Scan for the cell matching the given text and deliver its (x, y) coordinate at center. 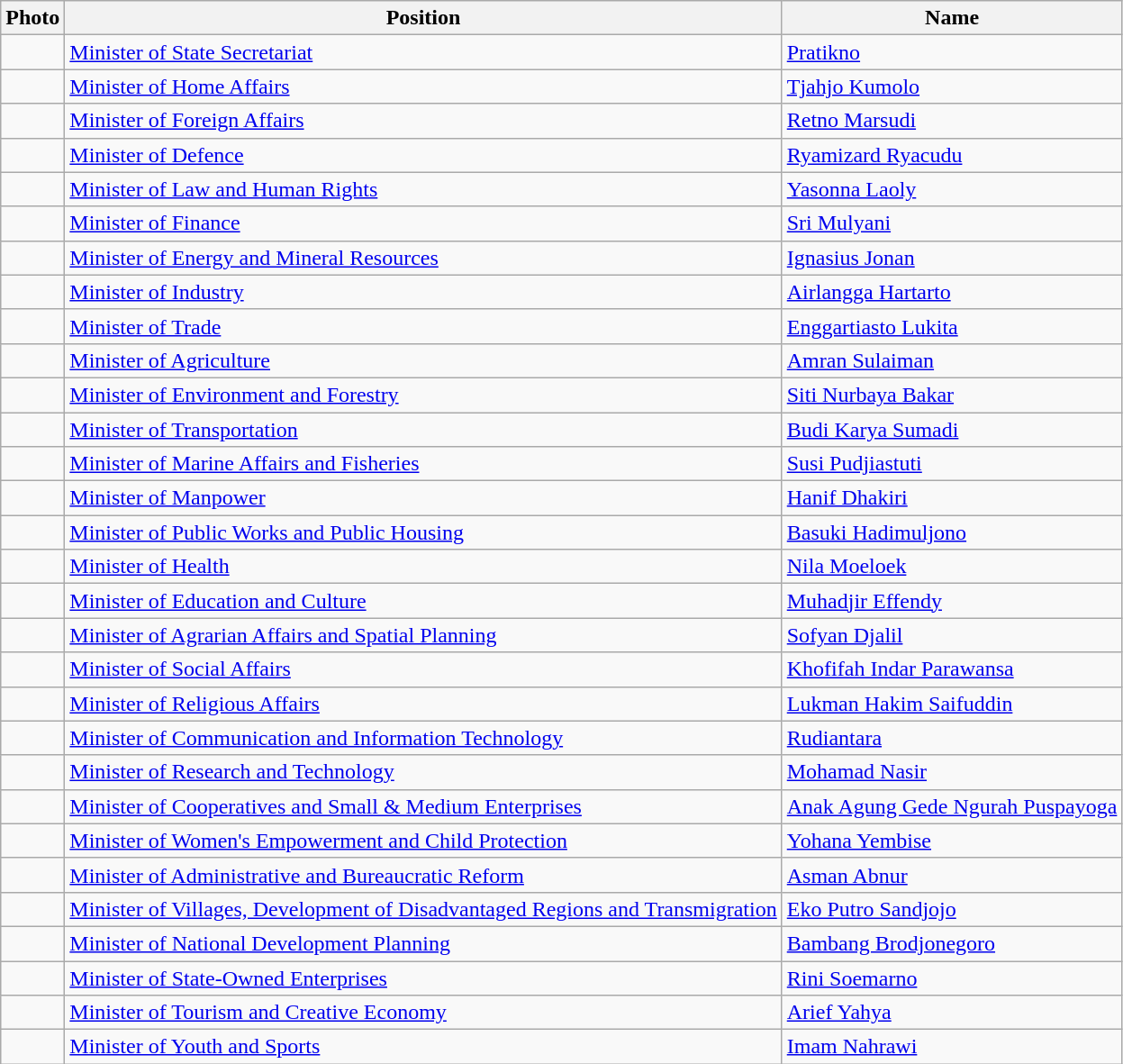
Minister of Industry (423, 292)
Minister of Home Affairs (423, 86)
Ignasius Jonan (952, 258)
Basuki Hadimuljono (952, 532)
Anak Agung Gede Ngurah Puspayoga (952, 806)
Yohana Yembise (952, 841)
Rini Soemarno (952, 978)
Minister of National Development Planning (423, 943)
Minister of Administrative and Bureaucratic Reform (423, 875)
Minister of Religious Affairs (423, 704)
Minister of Communication and Information Technology (423, 738)
Name (952, 18)
Minister of State-Owned Enterprises (423, 978)
Minister of Marine Affairs and Fisheries (423, 464)
Bambang Brodjonegoro (952, 943)
Budi Karya Sumadi (952, 430)
Minister of Defence (423, 155)
Minister of Social Affairs (423, 669)
Airlangga Hartarto (952, 292)
Minister of Environment and Forestry (423, 395)
Pratikno (952, 52)
Minister of Research and Technology (423, 772)
Susi Pudjiastuti (952, 464)
Minister of Finance (423, 223)
Minister of Villages, Development of Disadvantaged Regions and Transmigration (423, 909)
Amran Sulaiman (952, 360)
Arief Yahya (952, 1013)
Minister of Transportation (423, 430)
Minister of Cooperatives and Small & Medium Enterprises (423, 806)
Imam Nahrawi (952, 1047)
Photo (32, 18)
Enggartiasto Lukita (952, 326)
Minister of Agriculture (423, 360)
Muhadjir Effendy (952, 601)
Minister of Trade (423, 326)
Minister of Public Works and Public Housing (423, 532)
Sri Mulyani (952, 223)
Siti Nurbaya Bakar (952, 395)
Minister of Agrarian Affairs and Spatial Planning (423, 635)
Tjahjo Kumolo (952, 86)
Sofyan Djalil (952, 635)
Yasonna Laoly (952, 189)
Minister of Manpower (423, 498)
Minister of Education and Culture (423, 601)
Rudiantara (952, 738)
Minister of Foreign Affairs (423, 121)
Ryamizard Ryacudu (952, 155)
Hanif Dhakiri (952, 498)
Mohamad Nasir (952, 772)
Khofifah Indar Parawansa (952, 669)
Minister of Youth and Sports (423, 1047)
Retno Marsudi (952, 121)
Eko Putro Sandjojo (952, 909)
Minister of Health (423, 567)
Minister of Energy and Mineral Resources (423, 258)
Nila Moeloek (952, 567)
Minister of State Secretariat (423, 52)
Lukman Hakim Saifuddin (952, 704)
Minister of Tourism and Creative Economy (423, 1013)
Minister of Law and Human Rights (423, 189)
Position (423, 18)
Asman Abnur (952, 875)
Minister of Women's Empowerment and Child Protection (423, 841)
